Determine the [X, Y] coordinate at the center of the cell enclosing the given text.  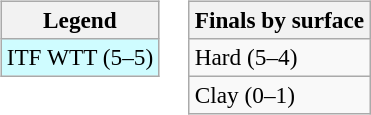
Finals by surface [279, 20]
Legend [80, 20]
ITF WTT (5–5) [80, 57]
Hard (5–4) [279, 57]
Clay (0–1) [279, 95]
